Return the [X, Y] coordinate for the center point of the cell that contains the specified text.  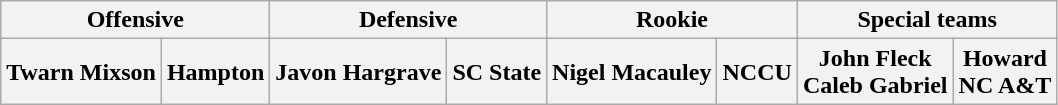
SC State [497, 72]
Javon Hargrave [358, 72]
Offensive [136, 20]
Hampton [215, 72]
Defensive [408, 20]
John Fleck Caleb Gabriel [875, 72]
Twarn Mixson [82, 72]
Rookie [672, 20]
Howard NC A&T [1005, 72]
NCCU [757, 72]
Special teams [926, 20]
Nigel Macauley [632, 72]
